Provide the [X, Y] coordinate of the cell's center where the given text is located.  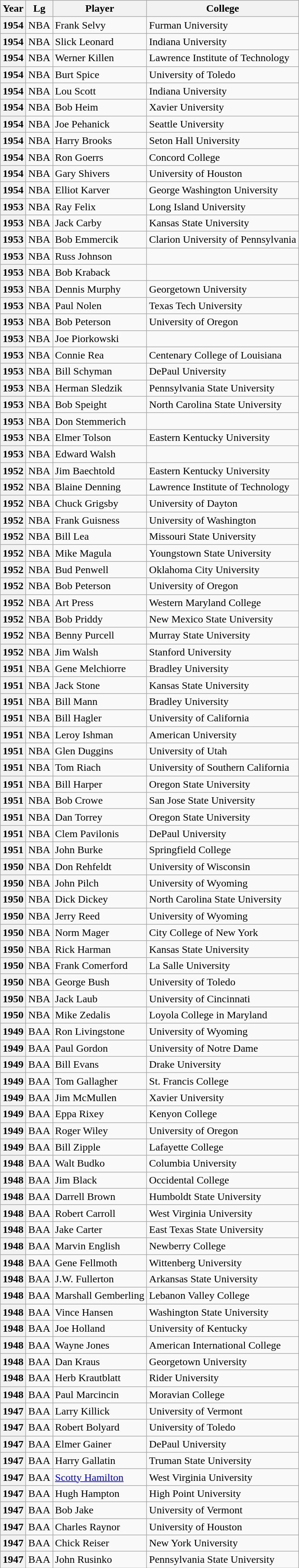
Larry Killick [100, 1411]
Frank Guisness [100, 520]
Burt Spice [100, 75]
University of Cincinnati [223, 998]
Roger Wiley [100, 1131]
Herman Sledzik [100, 388]
Paul Nolen [100, 306]
Glen Duggins [100, 751]
John Pilch [100, 883]
Mike Magula [100, 553]
Frank Selvy [100, 25]
Bud Penwell [100, 570]
Rider University [223, 1378]
Lou Scott [100, 91]
George Washington University [223, 190]
Bob Crowe [100, 801]
Youngstown State University [223, 553]
Chuck Grigsby [100, 504]
San Jose State University [223, 801]
Bob Emmercik [100, 240]
Jim Walsh [100, 652]
Wayne Jones [100, 1345]
University of Utah [223, 751]
Washington State University [223, 1312]
Kenyon College [223, 1114]
John Burke [100, 850]
Robert Bolyard [100, 1428]
Harry Brooks [100, 140]
Western Maryland College [223, 603]
Bill Zipple [100, 1147]
Occidental College [223, 1180]
Jack Carby [100, 223]
Chick Reiser [100, 1543]
Vince Hansen [100, 1312]
Bill Harper [100, 784]
Eppa Rixey [100, 1114]
Darrell Brown [100, 1196]
Long Island University [223, 207]
George Bush [100, 982]
Elmer Tolson [100, 437]
Clarion University of Pennsylvania [223, 240]
Jim Black [100, 1180]
Blaine Denning [100, 487]
Joe Holland [100, 1329]
Newberry College [223, 1246]
University of Washington [223, 520]
Dennis Murphy [100, 289]
Missouri State University [223, 537]
Rick Harman [100, 949]
Walt Budko [100, 1164]
Tom Riach [100, 768]
Bob Kraback [100, 273]
Mike Zedalis [100, 1015]
Jim Baechtold [100, 470]
Lg [39, 9]
Harry Gallatin [100, 1460]
Truman State University [223, 1460]
John Rusinko [100, 1560]
Player [100, 9]
American International College [223, 1345]
Joe Pehanick [100, 124]
New York University [223, 1543]
University of Kentucky [223, 1329]
Marshall Gemberling [100, 1296]
Connie Rea [100, 355]
Loyola College in Maryland [223, 1015]
Dan Kraus [100, 1362]
Bob Speight [100, 404]
Texas Tech University [223, 306]
Paul Marcincin [100, 1395]
St. Francis College [223, 1081]
Centenary College of Louisiana [223, 355]
Bill Lea [100, 537]
Herb Krautblatt [100, 1378]
Murray State University [223, 636]
Tom Gallagher [100, 1081]
Marvin English [100, 1246]
Dan Torrey [100, 817]
Moravian College [223, 1395]
Gene Fellmoth [100, 1263]
Jake Carter [100, 1229]
Drake University [223, 1065]
Hugh Hampton [100, 1493]
Bill Hagler [100, 718]
Seton Hall University [223, 140]
Paul Gordon [100, 1048]
Benny Purcell [100, 636]
Ray Felix [100, 207]
High Point University [223, 1493]
Oklahoma City University [223, 570]
Stanford University [223, 652]
Robert Carroll [100, 1213]
J.W. Fullerton [100, 1279]
Ron Goerrs [100, 157]
Lafayette College [223, 1147]
University of Wisconsin [223, 867]
Bill Mann [100, 701]
Humboldt State University [223, 1196]
East Texas State University [223, 1229]
Gary Shivers [100, 173]
Clem Pavilonis [100, 834]
Dick Dickey [100, 900]
La Salle University [223, 965]
Lebanon Valley College [223, 1296]
Columbia University [223, 1164]
Elliot Karver [100, 190]
Jim McMullen [100, 1098]
Norm Mager [100, 932]
Art Press [100, 603]
City College of New York [223, 932]
Ron Livingstone [100, 1032]
Jerry Reed [100, 916]
Year [13, 9]
Wittenberg University [223, 1263]
Bob Heim [100, 108]
Don Rehfeldt [100, 867]
Scotty Hamilton [100, 1477]
College [223, 9]
Bob Priddy [100, 619]
University of Southern California [223, 768]
Frank Comerford [100, 965]
Edward Walsh [100, 454]
Springfield College [223, 850]
Don Stemmerich [100, 421]
New Mexico State University [223, 619]
University of Dayton [223, 504]
Bob Jake [100, 1510]
University of Notre Dame [223, 1048]
American University [223, 735]
University of California [223, 718]
Jack Stone [100, 685]
Bill Schyman [100, 372]
Russ Johnson [100, 256]
Leroy Ishman [100, 735]
Furman University [223, 25]
Werner Killen [100, 58]
Gene Melchiorre [100, 668]
Charles Raynor [100, 1526]
Arkansas State University [223, 1279]
Jack Laub [100, 998]
Seattle University [223, 124]
Bill Evans [100, 1065]
Elmer Gainer [100, 1444]
Joe Piorkowski [100, 339]
Concord College [223, 157]
Slick Leonard [100, 42]
